Return (X, Y) of the center of cell containing provided text 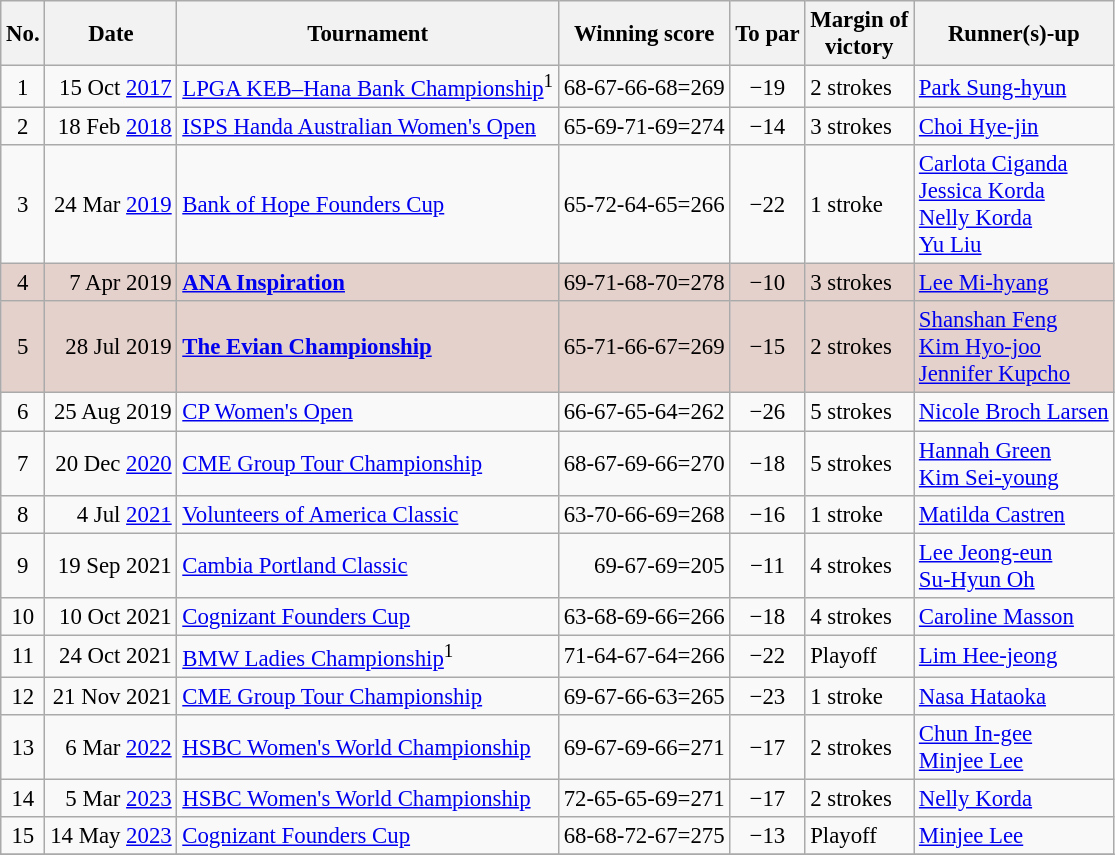
ANA Inspiration (368, 283)
−23 (768, 696)
Nelly Korda (1014, 798)
Lee Mi-hyang (1014, 283)
−10 (768, 283)
3 (23, 204)
13 (23, 748)
20 Dec 2020 (111, 464)
Chun In-gee Minjee Lee (1014, 748)
Cambia Portland Classic (368, 566)
14 May 2023 (111, 836)
8 (23, 514)
7 (23, 464)
69-67-66-63=265 (644, 696)
Margin ofvictory (860, 34)
28 Jul 2019 (111, 348)
Nicole Broch Larsen (1014, 412)
24 Mar 2019 (111, 204)
Lim Hee-jeong (1014, 656)
63-70-66-69=268 (644, 514)
Park Sung-hyun (1014, 87)
72-65-65-69=271 (644, 798)
65-71-66-67=269 (644, 348)
68-67-69-66=270 (644, 464)
Lee Jeong-eun Su-Hyun Oh (1014, 566)
−13 (768, 836)
Tournament (368, 34)
2 (23, 127)
−19 (768, 87)
−26 (768, 412)
Nasa Hataoka (1014, 696)
19 Sep 2021 (111, 566)
18 Feb 2018 (111, 127)
Shanshan Feng Kim Hyo-joo Jennifer Kupcho (1014, 348)
7 Apr 2019 (111, 283)
66-67-65-64=262 (644, 412)
10 Oct 2021 (111, 616)
Matilda Castren (1014, 514)
Winning score (644, 34)
Hannah Green Kim Sei-young (1014, 464)
69-67-69-66=271 (644, 748)
Carlota Ciganda Jessica Korda Nelly Korda Yu Liu (1014, 204)
−11 (768, 566)
15 (23, 836)
No. (23, 34)
4 Jul 2021 (111, 514)
5 Mar 2023 (111, 798)
Caroline Masson (1014, 616)
24 Oct 2021 (111, 656)
6 (23, 412)
63-68-69-66=266 (644, 616)
10 (23, 616)
14 (23, 798)
−14 (768, 127)
68-68-72-67=275 (644, 836)
15 Oct 2017 (111, 87)
Date (111, 34)
BMW Ladies Championship1 (368, 656)
69-67-69=205 (644, 566)
71-64-67-64=266 (644, 656)
5 (23, 348)
65-69-71-69=274 (644, 127)
−15 (768, 348)
ISPS Handa Australian Women's Open (368, 127)
69-71-68-70=278 (644, 283)
Bank of Hope Founders Cup (368, 204)
Minjee Lee (1014, 836)
Runner(s)-up (1014, 34)
Choi Hye-jin (1014, 127)
21 Nov 2021 (111, 696)
Volunteers of America Classic (368, 514)
4 (23, 283)
9 (23, 566)
−16 (768, 514)
The Evian Championship (368, 348)
1 (23, 87)
6 Mar 2022 (111, 748)
65-72-64-65=266 (644, 204)
LPGA KEB–Hana Bank Championship1 (368, 87)
To par (768, 34)
25 Aug 2019 (111, 412)
11 (23, 656)
12 (23, 696)
68-67-66-68=269 (644, 87)
CP Women's Open (368, 412)
